Scan for the cell matching the given text and deliver its [X, Y] coordinate at center. 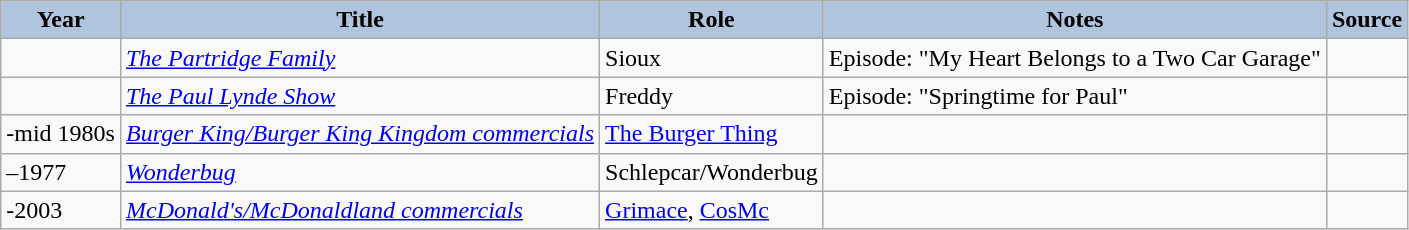
Burger King/Burger King Kingdom commercials [360, 134]
Schlepcar/Wonderbug [712, 172]
Wonderbug [360, 172]
Episode: "My Heart Belongs to a Two Car Garage" [1074, 58]
–1977 [61, 172]
-mid 1980s [61, 134]
Role [712, 20]
Freddy [712, 96]
Source [1366, 20]
The Paul Lynde Show [360, 96]
The Burger Thing [712, 134]
Title [360, 20]
The Partridge Family [360, 58]
Episode: "Springtime for Paul" [1074, 96]
Year [61, 20]
McDonald's/McDonaldland commercials [360, 210]
Grimace, CosMc [712, 210]
Sioux [712, 58]
Notes [1074, 20]
-2003 [61, 210]
